Capture the cell that displays the provided text and extract its [X, Y] central coordinate. 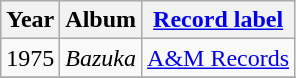
1975 [30, 58]
Bazuka [101, 58]
Year [30, 20]
Record label [218, 20]
Album [101, 20]
A&M Records [218, 58]
